Provide the [x, y] coordinate of the cell's center where the given text is located.  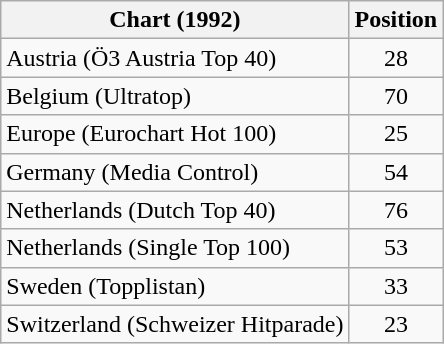
25 [396, 134]
Switzerland (Schweizer Hitparade) [175, 324]
Austria (Ö3 Austria Top 40) [175, 58]
Belgium (Ultratop) [175, 96]
53 [396, 248]
76 [396, 210]
54 [396, 172]
70 [396, 96]
33 [396, 286]
Europe (Eurochart Hot 100) [175, 134]
28 [396, 58]
Netherlands (Dutch Top 40) [175, 210]
Germany (Media Control) [175, 172]
Position [396, 20]
23 [396, 324]
Netherlands (Single Top 100) [175, 248]
Chart (1992) [175, 20]
Sweden (Topplistan) [175, 286]
